Find where the given text appears and provide that cell's center as (x, y) coordinate. 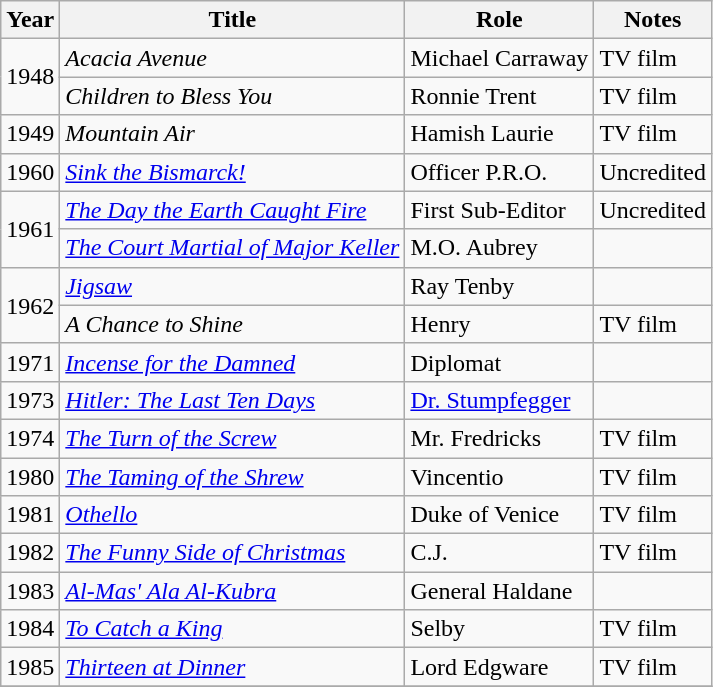
Incense for the Damned (232, 362)
1961 (30, 229)
To Catch a King (232, 629)
Michael Carraway (500, 58)
1973 (30, 400)
The Taming of the Shrew (232, 477)
1948 (30, 77)
Mr. Fredricks (500, 438)
Jigsaw (232, 286)
Vincentio (500, 477)
The Day the Earth Caught Fire (232, 210)
Officer P.R.O. (500, 172)
Al-Mas' Ala Al-Kubra (232, 591)
Children to Bless You (232, 96)
Acacia Avenue (232, 58)
Title (232, 20)
Dr. Stumpfegger (500, 400)
Duke of Venice (500, 515)
Lord Edgware (500, 667)
Notes (653, 20)
Hitler: The Last Ten Days (232, 400)
1980 (30, 477)
Year (30, 20)
Sink the Bismarck! (232, 172)
1960 (30, 172)
Diplomat (500, 362)
C.J. (500, 553)
1971 (30, 362)
Role (500, 20)
The Turn of the Screw (232, 438)
The Funny Side of Christmas (232, 553)
1949 (30, 134)
1983 (30, 591)
Selby (500, 629)
First Sub-Editor (500, 210)
1962 (30, 305)
A Chance to Shine (232, 324)
Othello (232, 515)
Mountain Air (232, 134)
M.O. Aubrey (500, 248)
1974 (30, 438)
1984 (30, 629)
General Haldane (500, 591)
Thirteen at Dinner (232, 667)
1982 (30, 553)
Ronnie Trent (500, 96)
The Court Martial of Major Keller (232, 248)
1981 (30, 515)
1985 (30, 667)
Ray Tenby (500, 286)
Henry (500, 324)
Hamish Laurie (500, 134)
